Find where the given text appears and provide that cell's center as (x, y) coordinate. 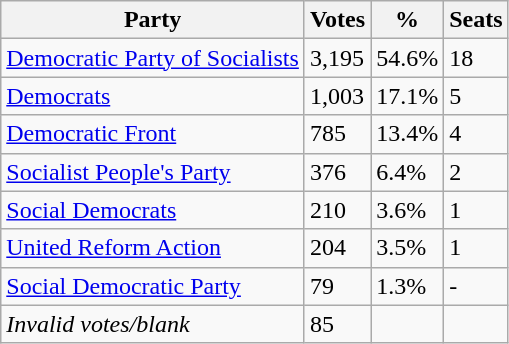
785 (337, 134)
Social Democratic Party (153, 286)
5 (476, 96)
3,195 (337, 58)
4 (476, 134)
18 (476, 58)
79 (337, 286)
Democratic Party of Socialists (153, 58)
85 (337, 324)
Votes (337, 20)
17.1% (408, 96)
- (476, 286)
6.4% (408, 172)
3.5% (408, 248)
1,003 (337, 96)
1.3% (408, 286)
United Reform Action (153, 248)
376 (337, 172)
Party (153, 20)
Democratic Front (153, 134)
13.4% (408, 134)
% (408, 20)
3.6% (408, 210)
Seats (476, 20)
2 (476, 172)
Invalid votes/blank (153, 324)
Democrats (153, 96)
210 (337, 210)
Social Democrats (153, 210)
54.6% (408, 58)
204 (337, 248)
Socialist People's Party (153, 172)
